Locate the cell with the specified text and output its [x, y] center coordinate. 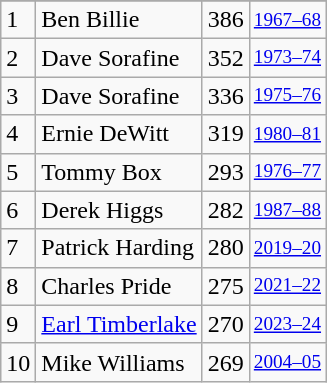
6 [18, 210]
270 [226, 324]
2 [18, 58]
Earl Timberlake [119, 324]
336 [226, 96]
9 [18, 324]
1976–77 [287, 172]
Derek Higgs [119, 210]
8 [18, 286]
280 [226, 248]
1973–74 [287, 58]
1967–68 [287, 20]
1 [18, 20]
10 [18, 362]
5 [18, 172]
275 [226, 286]
293 [226, 172]
1980–81 [287, 134]
3 [18, 96]
1975–76 [287, 96]
2019–20 [287, 248]
Charles Pride [119, 286]
2021–22 [287, 286]
Mike Williams [119, 362]
Patrick Harding [119, 248]
1987–88 [287, 210]
2004–05 [287, 362]
Tommy Box [119, 172]
7 [18, 248]
4 [18, 134]
2023–24 [287, 324]
Ben Billie [119, 20]
386 [226, 20]
282 [226, 210]
352 [226, 58]
269 [226, 362]
Ernie DeWitt [119, 134]
319 [226, 134]
